Provide the [x, y] coordinate of the cell's center where the given text is located.  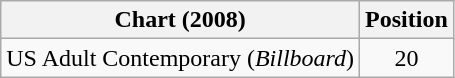
Position [407, 20]
US Adult Contemporary (Billboard) [180, 58]
20 [407, 58]
Chart (2008) [180, 20]
